Return (X, Y) of the center of cell containing provided text 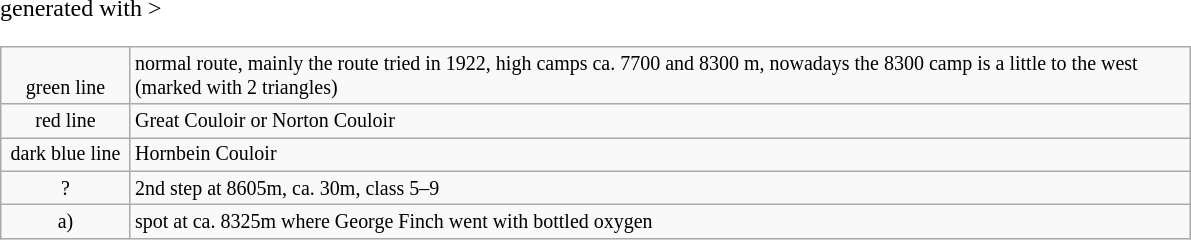
2nd step at 8605m, ca. 30m, class 5–9 (660, 188)
a) (66, 222)
Great Couloir or Norton Couloir (660, 120)
? (66, 188)
dark blue line (66, 154)
Hornbein Couloir (660, 154)
green line (66, 76)
red line (66, 120)
spot at ca. 8325m where George Finch went with bottled oxygen (660, 222)
